Determine the [X, Y] coordinate at the center of the cell enclosing the given text.  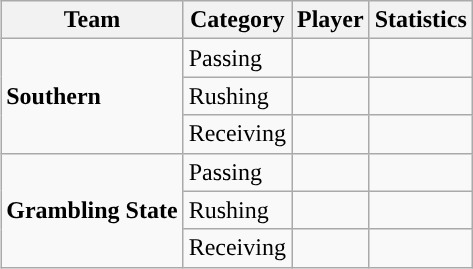
Player [331, 20]
Statistics [420, 20]
Team [92, 20]
Category [237, 20]
Southern [92, 96]
Grambling State [92, 210]
